Find where the given text appears and provide that cell's center as [X, Y] coordinate. 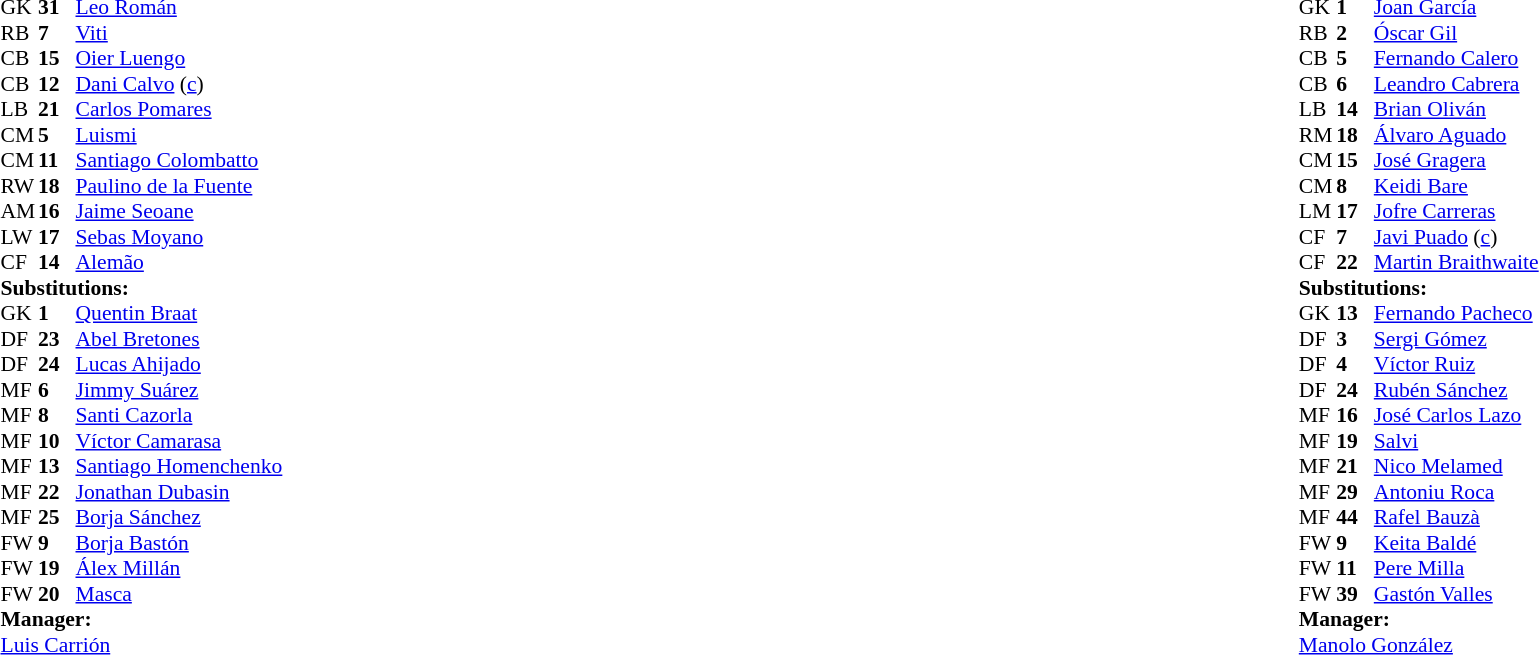
Oier Luengo [180, 59]
Martin Braithwaite [1456, 263]
Paulino de la Fuente [180, 186]
Sebas Moyano [180, 237]
Sergi Gómez [1456, 339]
3 [1355, 339]
Jofre Carreras [1456, 211]
Salvi [1456, 441]
Carlos Pomares [180, 109]
Brian Oliván [1456, 109]
Víctor Ruiz [1456, 365]
39 [1355, 594]
Borja Sánchez [180, 517]
Santiago Colombatto [180, 161]
LM [1318, 211]
Jonathan Dubasin [180, 492]
10 [57, 441]
1 [57, 313]
Abel Bretones [180, 339]
Alemão [180, 263]
12 [57, 84]
Gastón Valles [1456, 594]
Masca [180, 594]
Álvaro Aguado [1456, 135]
LW [19, 237]
Keita Baldé [1456, 543]
Víctor Camarasa [180, 441]
Keidi Bare [1456, 186]
Viti [180, 33]
AM [19, 211]
Antoniu Roca [1456, 492]
Álex Millán [180, 569]
Fernando Pacheco [1456, 313]
2 [1355, 33]
Jaime Seoane [180, 211]
4 [1355, 365]
José Gragera [1456, 161]
RW [19, 186]
23 [57, 339]
Borja Bastón [180, 543]
25 [57, 517]
Óscar Gil [1456, 33]
20 [57, 594]
José Carlos Lazo [1456, 415]
44 [1355, 517]
Jimmy Suárez [180, 390]
Santi Cazorla [180, 415]
Nico Melamed [1456, 467]
Quentin Braat [180, 313]
Dani Calvo (c) [180, 84]
Rafel Bauzà [1456, 517]
Leandro Cabrera [1456, 84]
Rubén Sánchez [1456, 390]
Santiago Homenchenko [180, 467]
Pere Milla [1456, 569]
Javi Puado (c) [1456, 237]
Luismi [180, 135]
Fernando Calero [1456, 59]
29 [1355, 492]
RM [1318, 135]
Lucas Ahijado [180, 365]
